Extract the [x, y] coordinate from the center of the cell holding the provided text.  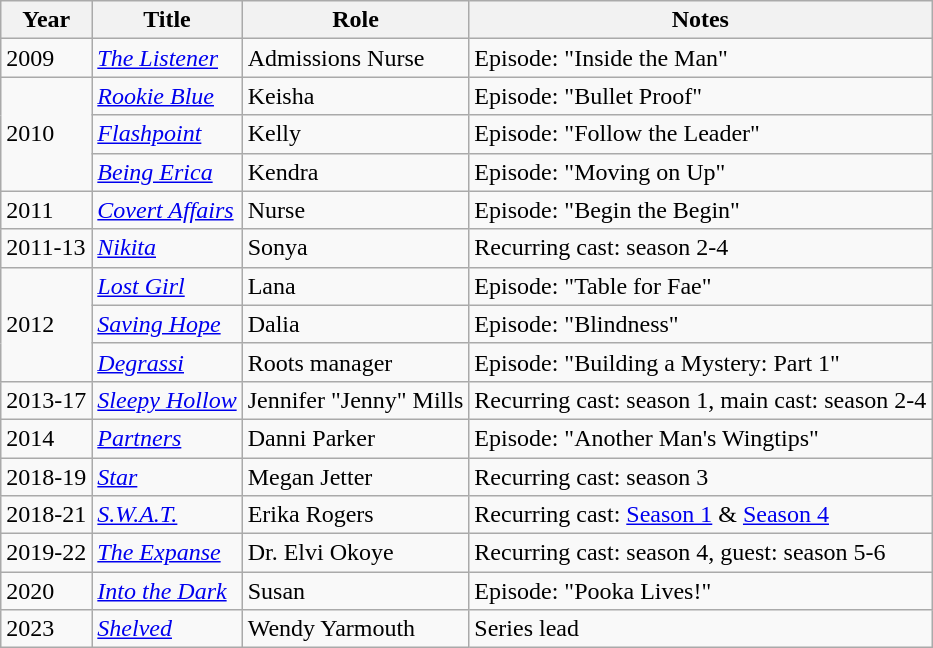
Nurse [356, 210]
Lana [356, 286]
Episode: "Blindness" [700, 324]
Wendy Yarmouth [356, 629]
Sleepy Hollow [167, 400]
Kendra [356, 172]
Danni Parker [356, 438]
Recurring cast: season 4, guest: season 5-6 [700, 553]
Partners [167, 438]
2009 [46, 58]
Star [167, 477]
Dalia [356, 324]
2013-17 [46, 400]
Dr. Elvi Okoye [356, 553]
Episode: "Another Man's Wingtips" [700, 438]
2011-13 [46, 248]
Kelly [356, 134]
Shelved [167, 629]
Into the Dark [167, 591]
Episode: "Begin the Begin" [700, 210]
Episode: "Building a Mystery: Part 1" [700, 362]
Keisha [356, 96]
Nikita [167, 248]
Title [167, 20]
2010 [46, 134]
Episode: "Moving on Up" [700, 172]
The Listener [167, 58]
Episode: "Table for Fae" [700, 286]
Admissions Nurse [356, 58]
Series lead [700, 629]
2023 [46, 629]
Being Erica [167, 172]
2011 [46, 210]
The Expanse [167, 553]
Role [356, 20]
Erika Rogers [356, 515]
Rookie Blue [167, 96]
Recurring cast: season 1, main cast: season 2-4 [700, 400]
2018-19 [46, 477]
Sonya [356, 248]
Episode: "Pooka Lives!" [700, 591]
Saving Hope [167, 324]
Episode: "Follow the Leader" [700, 134]
Covert Affairs [167, 210]
Recurring cast: season 3 [700, 477]
Roots manager [356, 362]
Episode: "Bullet Proof" [700, 96]
Recurring cast: season 2-4 [700, 248]
Recurring cast: Season 1 & Season 4 [700, 515]
2019-22 [46, 553]
Notes [700, 20]
Degrassi [167, 362]
2012 [46, 324]
2014 [46, 438]
S.W.A.T. [167, 515]
2020 [46, 591]
Jennifer "Jenny" Mills [356, 400]
Year [46, 20]
Lost Girl [167, 286]
2018-21 [46, 515]
Flashpoint [167, 134]
Megan Jetter [356, 477]
Susan [356, 591]
Episode: "Inside the Man" [700, 58]
